Locate the cell with the specified text and output its (x, y) center coordinate. 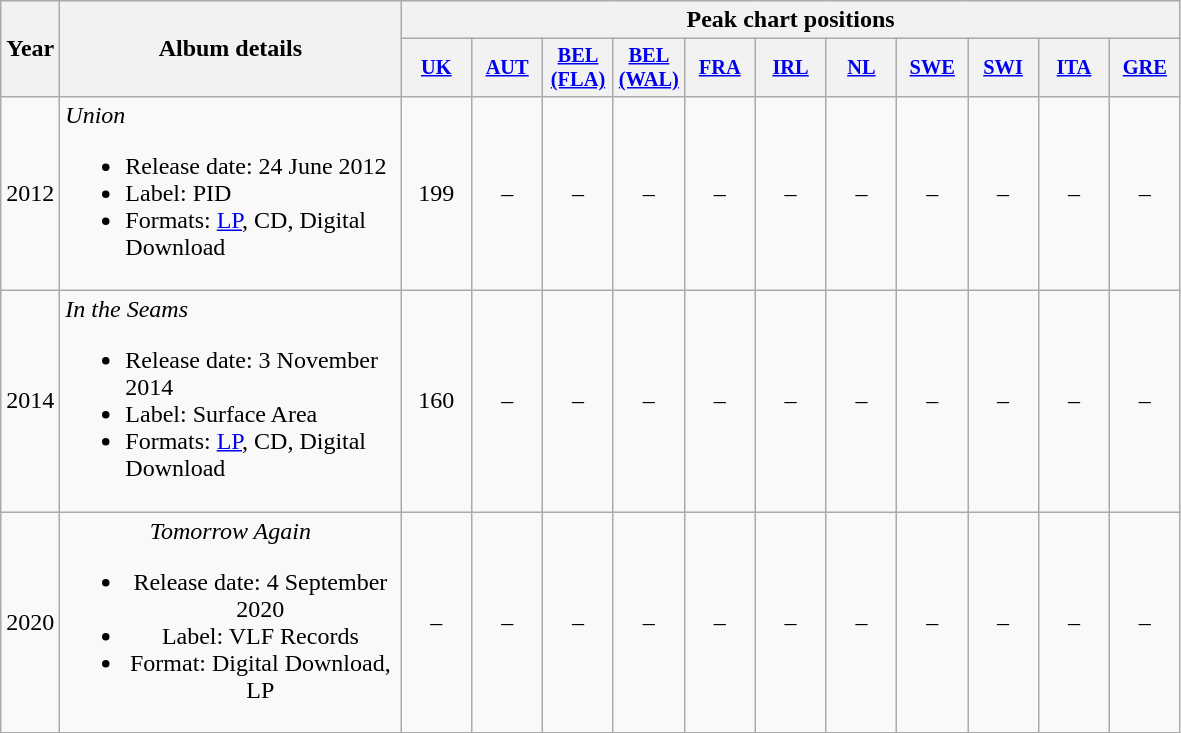
UK (436, 68)
199 (436, 193)
SWE (932, 68)
SWI (1004, 68)
BEL (WAL) (648, 68)
In the SeamsRelease date: 3 November 2014Label: Surface AreaFormats: LP, CD, Digital Download (230, 402)
2020 (30, 622)
BEL (FLA) (578, 68)
NL (862, 68)
AUT (508, 68)
Album details (230, 49)
Year (30, 49)
IRL (790, 68)
Tomorrow AgainRelease date: 4 September 2020Label: VLF RecordsFormat: Digital Download, LP (230, 622)
GRE (1144, 68)
160 (436, 402)
Peak chart positions (790, 20)
ITA (1074, 68)
2012 (30, 193)
FRA (720, 68)
2014 (30, 402)
UnionRelease date: 24 June 2012Label: PIDFormats: LP, CD, Digital Download (230, 193)
